Capture the cell that displays the provided text and extract its [X, Y] central coordinate. 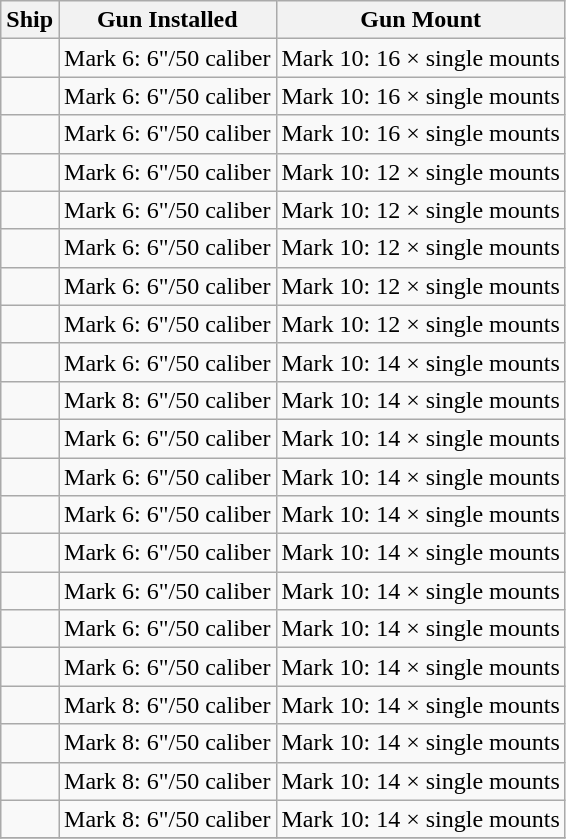
Gun Installed [168, 20]
Ship [30, 20]
Gun Mount [420, 20]
